Output the [x, y] coordinate of the center of the cell containing the given text.  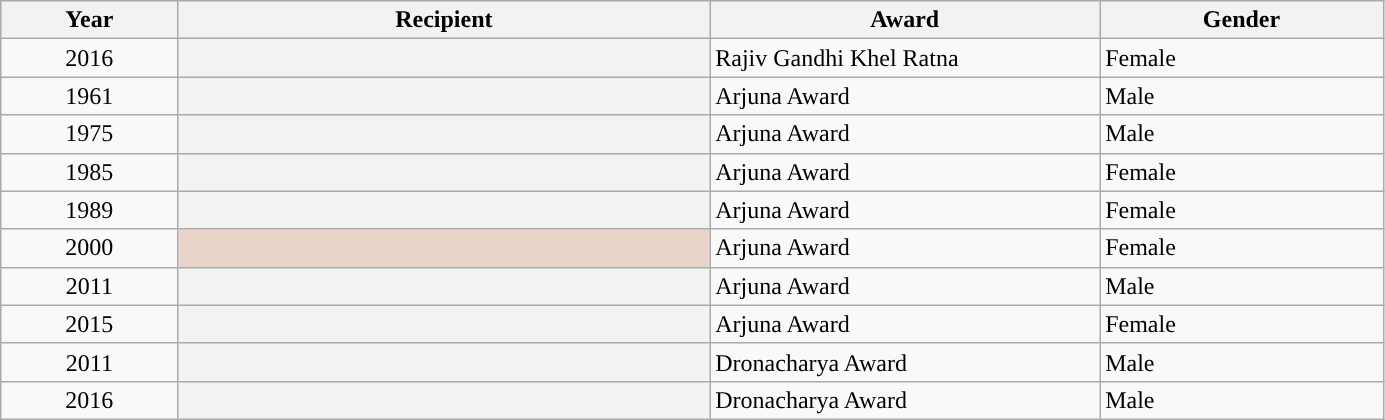
1985 [90, 172]
1961 [90, 96]
1989 [90, 210]
1975 [90, 134]
Rajiv Gandhi Khel Ratna [905, 58]
Gender [1242, 20]
Year [90, 20]
2015 [90, 324]
2000 [90, 248]
Award [905, 20]
Recipient [444, 20]
